Return the [x, y] coordinate for the center point of the cell that contains the specified text.  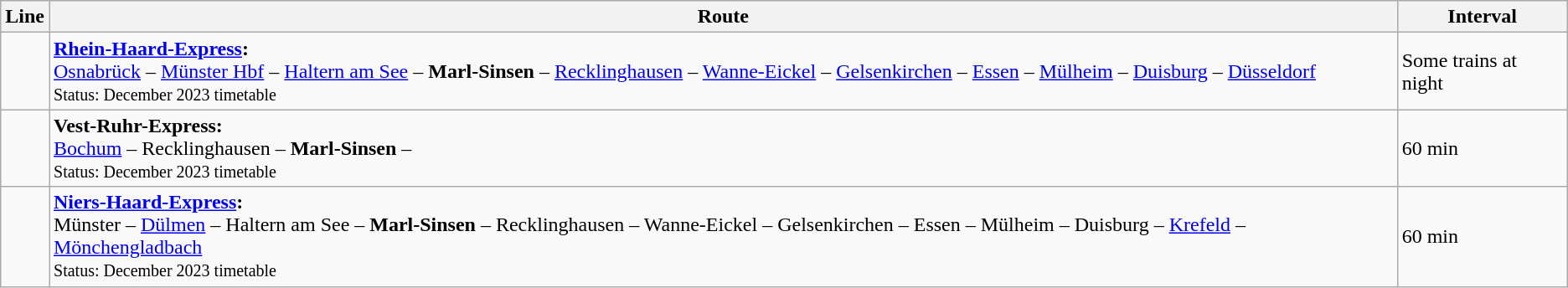
Route [723, 17]
Some trains at night [1483, 71]
Line [25, 17]
Vest-Ruhr-Express:Bochum – Recklinghausen – Marl-Sinsen – Status: December 2023 timetable [723, 148]
Interval [1483, 17]
